Extract the (x, y) coordinate from the center of the cell holding the provided text.  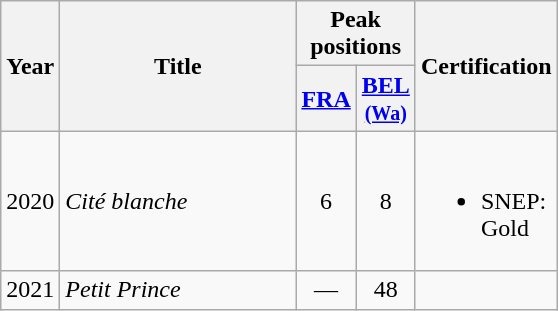
— (326, 290)
SNEP: Gold (486, 201)
2020 (30, 201)
2021 (30, 290)
Year (30, 66)
Cité blanche (178, 201)
8 (386, 201)
FRA (326, 98)
48 (386, 290)
Petit Prince (178, 290)
BEL(Wa) (386, 98)
Certification (486, 66)
Title (178, 66)
6 (326, 201)
Peak positions (356, 34)
